For the text-containing cell, return its midpoint in (x, y) coordinate format. 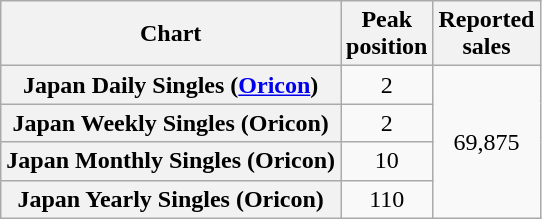
Japan Weekly Singles (Oricon) (171, 123)
Japan Yearly Singles (Oricon) (171, 199)
Peak position (387, 34)
Japan Monthly Singles (Oricon) (171, 161)
Japan Daily Singles (Oricon) (171, 85)
69,875 (486, 142)
110 (387, 199)
10 (387, 161)
Reported sales (486, 34)
Chart (171, 34)
